Provide the (x, y) coordinate of the cell's center where the given text is located.  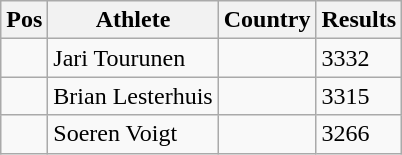
Athlete (133, 20)
Results (359, 20)
Pos (24, 20)
Jari Tourunen (133, 58)
3266 (359, 134)
Brian Lesterhuis (133, 96)
Soeren Voigt (133, 134)
3315 (359, 96)
3332 (359, 58)
Country (267, 20)
